Determine the [X, Y] coordinate at the center of the cell enclosing the given text.  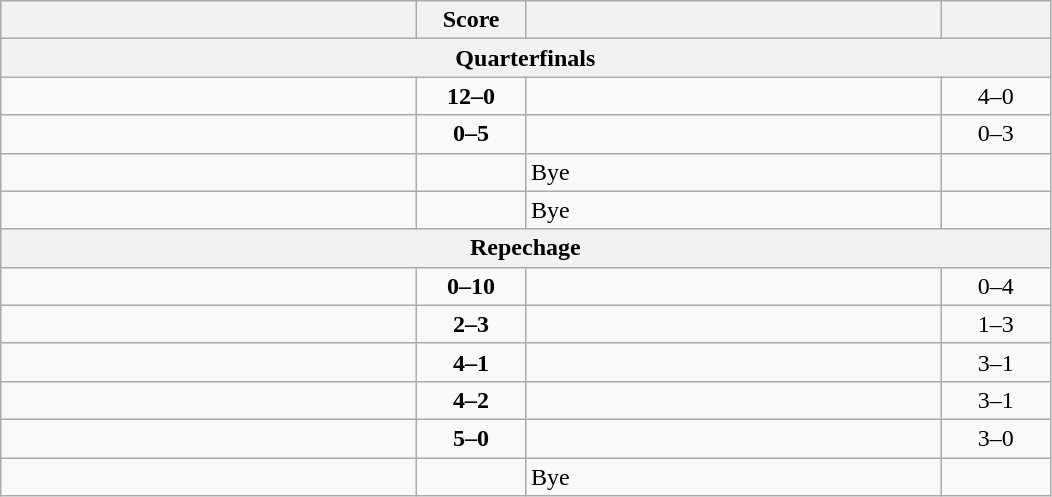
0–4 [996, 286]
4–0 [996, 96]
4–2 [472, 400]
2–3 [472, 324]
1–3 [996, 324]
12–0 [472, 96]
0–3 [996, 134]
5–0 [472, 438]
Repechage [526, 248]
3–0 [996, 438]
Score [472, 20]
0–5 [472, 134]
Quarterfinals [526, 58]
4–1 [472, 362]
0–10 [472, 286]
